Determine the (x, y) coordinate at the center of the cell enclosing the given text.  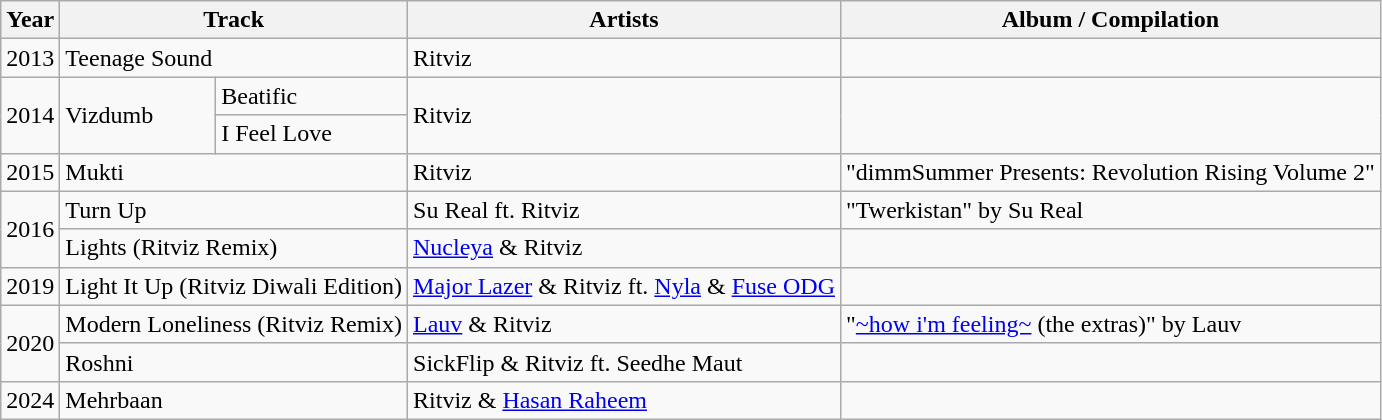
Album / Compilation (1111, 20)
Roshni (234, 362)
Lights (Ritviz Remix) (234, 248)
Vizdumb (138, 115)
Mehrbaan (234, 400)
Teenage Sound (234, 58)
2024 (30, 400)
"dimmSummer Presents: Revolution Rising Volume 2" (1111, 172)
"Twerkistan" by Su Real (1111, 210)
2013 (30, 58)
Nucleya & Ritviz (624, 248)
Su Real ft. Ritviz (624, 210)
SickFlip & Ritviz ft. Seedhe Maut (624, 362)
Light It Up (Ritviz Diwali Edition) (234, 286)
I Feel Love (312, 134)
2016 (30, 229)
2015 (30, 172)
2014 (30, 115)
2020 (30, 343)
Lauv & Ritviz (624, 324)
Modern Loneliness (Ritviz Remix) (234, 324)
Major Lazer & Ritviz ft. Nyla & Fuse ODG (624, 286)
Year (30, 20)
"~how i'm feeling~ (the extras)" by Lauv (1111, 324)
Ritviz & Hasan Raheem (624, 400)
2019 (30, 286)
Beatific (312, 96)
Turn Up (234, 210)
Track (234, 20)
Mukti (234, 172)
Artists (624, 20)
